From the cell containing the given text, extract its center point as (x, y) coordinate. 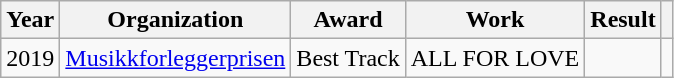
Organization (176, 20)
Work (495, 20)
Year (30, 20)
Musikkforleggerprisen (176, 58)
Result (623, 20)
2019 (30, 58)
Best Track (348, 58)
Award (348, 20)
ALL FOR LOVE (495, 58)
